Provide the (X, Y) coordinate of the cell's center where the given text is located.  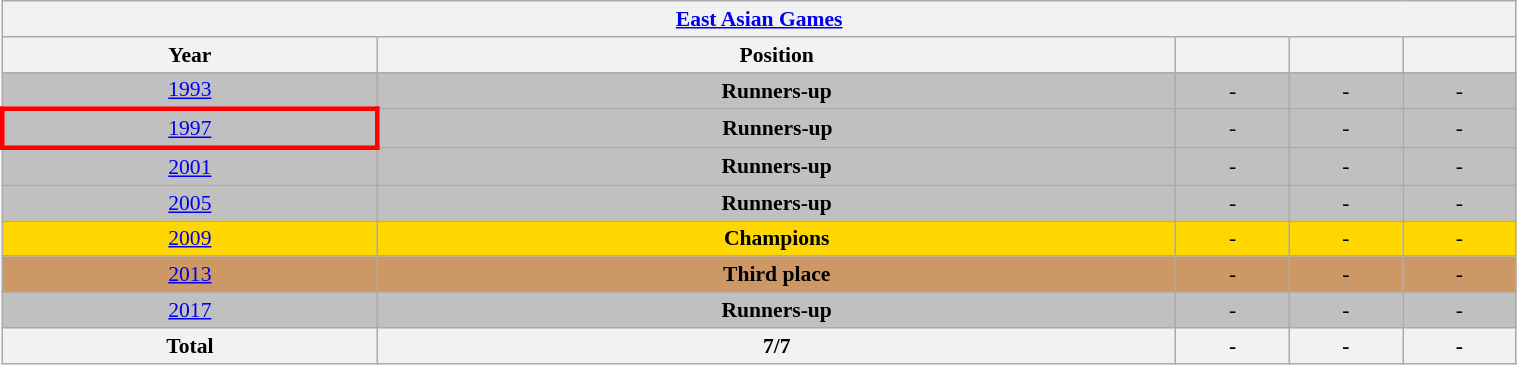
East Asian Games (759, 19)
2005 (190, 203)
2001 (190, 166)
2013 (190, 275)
Third place (776, 275)
Year (190, 55)
2009 (190, 239)
Champions (776, 239)
1993 (190, 90)
Total (190, 346)
2017 (190, 310)
1997 (190, 130)
Position (776, 55)
7/7 (776, 346)
